Identify which cell holds the provided text, then report its [X, Y] central coordinate. 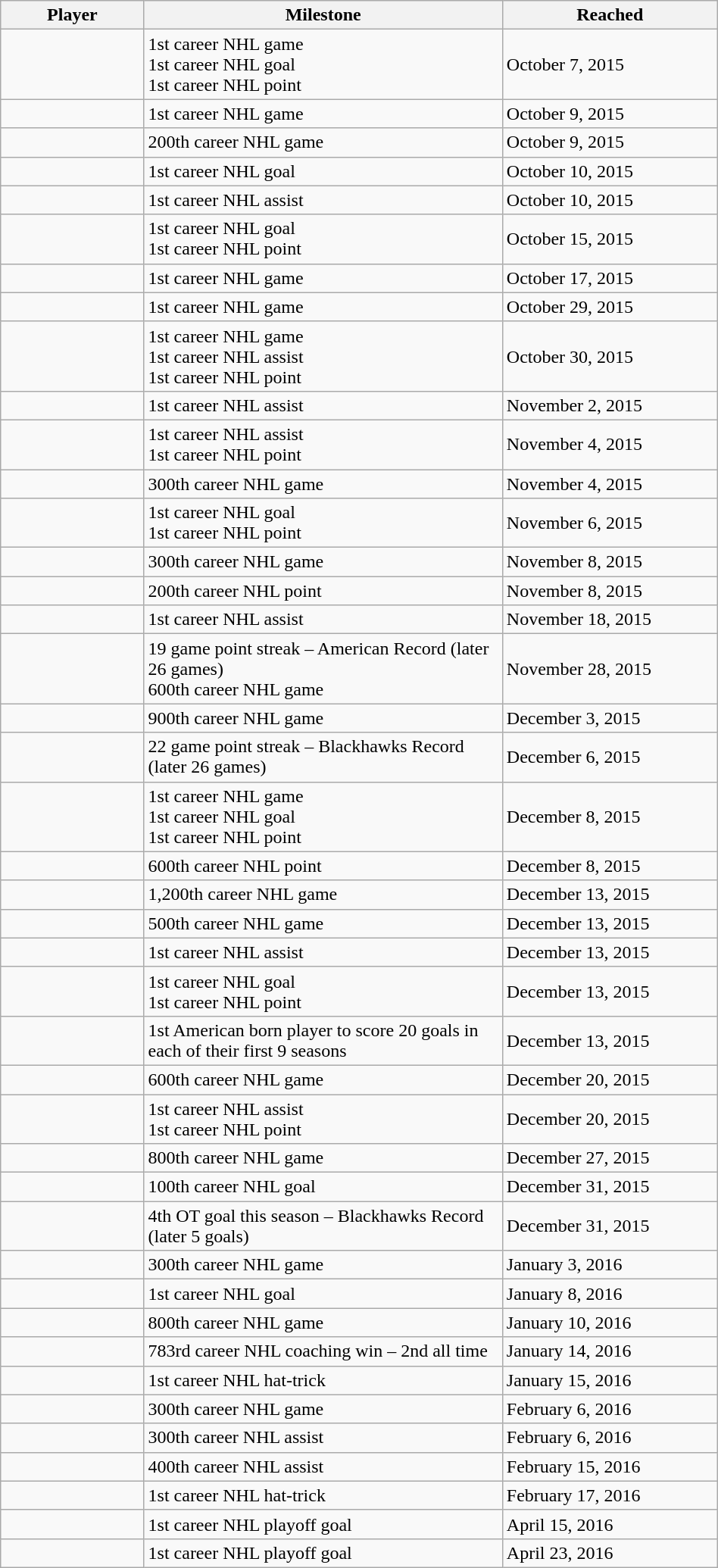
February 15, 2016 [610, 1466]
January 15, 2016 [610, 1380]
November 28, 2015 [610, 669]
October 29, 2015 [610, 307]
19 game point streak – American Record (later 26 games)600th career NHL game [323, 669]
500th career NHL game [323, 923]
December 6, 2015 [610, 757]
November 18, 2015 [610, 620]
January 3, 2016 [610, 1265]
Milestone [323, 15]
April 15, 2016 [610, 1524]
Player [73, 15]
22 game point streak – Blackhawks Record (later 26 games) [323, 757]
Reached [610, 15]
April 23, 2016 [610, 1553]
October 30, 2015 [610, 356]
November 2, 2015 [610, 405]
900th career NHL game [323, 718]
October 17, 2015 [610, 278]
February 17, 2016 [610, 1495]
400th career NHL assist [323, 1466]
300th career NHL assist [323, 1438]
December 27, 2015 [610, 1158]
100th career NHL goal [323, 1187]
December 3, 2015 [610, 718]
200th career NHL point [323, 591]
1st American born player to score 20 goals in each of their first 9 seasons [323, 1041]
600th career NHL game [323, 1079]
January 8, 2016 [610, 1294]
November 6, 2015 [610, 523]
January 10, 2016 [610, 1323]
1st career NHL game1st career NHL assist1st career NHL point [323, 356]
4th OT goal this season – Blackhawks Record (later 5 goals) [323, 1226]
783rd career NHL coaching win – 2nd all time [323, 1351]
600th career NHL point [323, 866]
1,200th career NHL game [323, 895]
200th career NHL game [323, 142]
January 14, 2016 [610, 1351]
October 15, 2015 [610, 239]
October 7, 2015 [610, 64]
